Extract the (x, y) coordinate from the center of the cell holding the provided text.  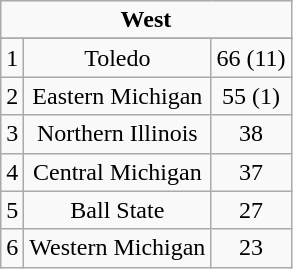
6 (12, 248)
5 (12, 210)
West (146, 20)
66 (11) (251, 58)
Toledo (118, 58)
23 (251, 248)
27 (251, 210)
2 (12, 96)
4 (12, 172)
37 (251, 172)
55 (1) (251, 96)
Northern Illinois (118, 134)
Western Michigan (118, 248)
Ball State (118, 210)
3 (12, 134)
Eastern Michigan (118, 96)
Central Michigan (118, 172)
1 (12, 58)
38 (251, 134)
